Extract the [x, y] coordinate from the center of the cell holding the provided text.  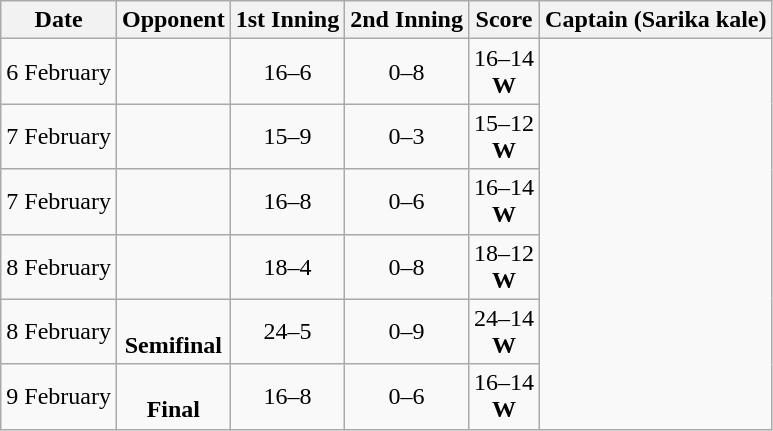
2nd Inning [407, 20]
Opponent [173, 20]
24–14W [504, 332]
18–12W [504, 266]
6 February [59, 72]
15–9 [287, 136]
18–4 [287, 266]
Score [504, 20]
Semifinal [173, 332]
0–9 [407, 332]
Final [173, 396]
Date [59, 20]
0–3 [407, 136]
Captain (Sarika kale) [656, 20]
1st Inning [287, 20]
9 February [59, 396]
24–5 [287, 332]
16–6 [287, 72]
15–12W [504, 136]
